Locate the cell with the specified text and output its [X, Y] center coordinate. 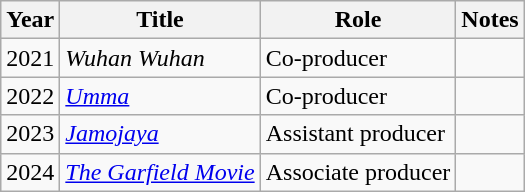
Title [160, 20]
Wuhan Wuhan [160, 58]
2024 [30, 172]
Assistant producer [358, 134]
Role [358, 20]
2021 [30, 58]
The Garfield Movie [160, 172]
Jamojaya [160, 134]
2022 [30, 96]
2023 [30, 134]
Notes [490, 20]
Year [30, 20]
Associate producer [358, 172]
Umma [160, 96]
